Return (x, y) of the center of cell containing provided text 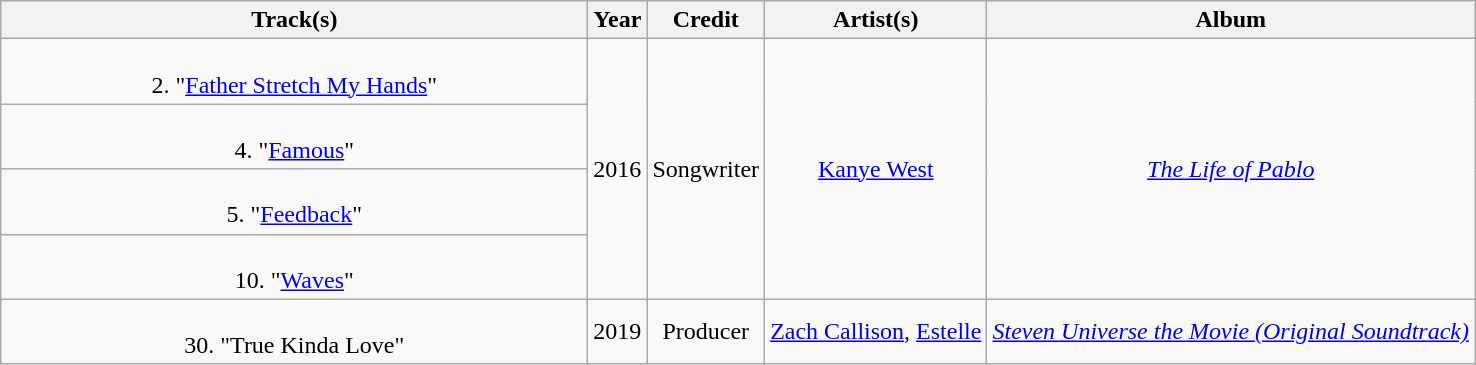
Songwriter (706, 169)
2016 (618, 169)
4. "Famous" (294, 136)
Steven Universe the Movie (Original Soundtrack) (1231, 332)
2019 (618, 332)
Producer (706, 332)
Year (618, 20)
30. "True Kinda Love" (294, 332)
2. "Father Stretch My Hands" (294, 72)
Album (1231, 20)
The Life of Pablo (1231, 169)
Artist(s) (876, 20)
Zach Callison, Estelle (876, 332)
5. "Feedback" (294, 202)
10. "Waves" (294, 266)
Credit (706, 20)
Kanye West (876, 169)
Track(s) (294, 20)
